Extract the [X, Y] coordinate from the center of the cell holding the provided text.  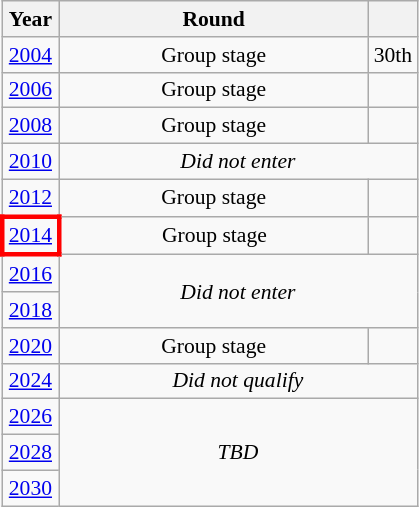
2024 [30, 381]
Year [30, 19]
2020 [30, 346]
2006 [30, 90]
2012 [30, 198]
Round [214, 19]
2010 [30, 162]
TBD [238, 452]
2018 [30, 310]
2008 [30, 126]
2014 [30, 236]
2028 [30, 453]
2026 [30, 417]
2030 [30, 488]
30th [394, 55]
Did not qualify [238, 381]
2004 [30, 55]
2016 [30, 274]
